Extract the (X, Y) coordinate from the center of the cell holding the provided text.  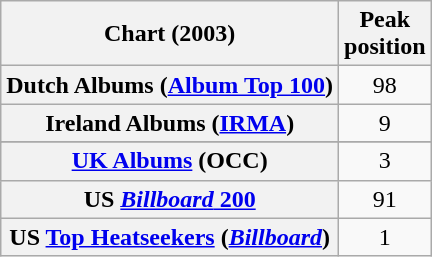
9 (385, 123)
Ireland Albums (IRMA) (170, 123)
91 (385, 199)
UK Albums (OCC) (170, 161)
US Top Heatseekers (Billboard) (170, 237)
Chart (2003) (170, 34)
1 (385, 237)
Peakposition (385, 34)
US Billboard 200 (170, 199)
98 (385, 85)
3 (385, 161)
Dutch Albums (Album Top 100) (170, 85)
